Find where the given text appears and provide that cell's center as (X, Y) coordinate. 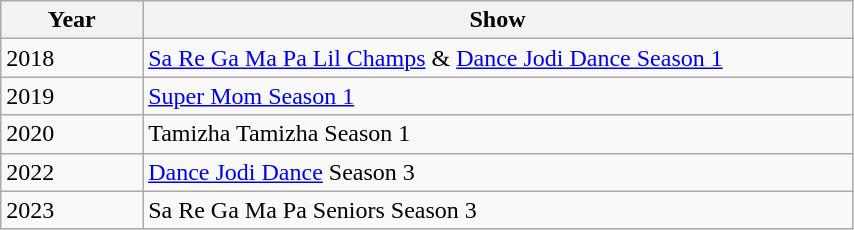
Show (498, 20)
2020 (72, 134)
Super Mom Season 1 (498, 96)
2022 (72, 172)
2018 (72, 58)
Sa Re Ga Ma Pa Seniors Season 3 (498, 210)
Year (72, 20)
2019 (72, 96)
2023 (72, 210)
Dance Jodi Dance Season 3 (498, 172)
Sa Re Ga Ma Pa Lil Champs & Dance Jodi Dance Season 1 (498, 58)
Tamizha Tamizha Season 1 (498, 134)
